Extract the [X, Y] coordinate from the center of the cell holding the provided text.  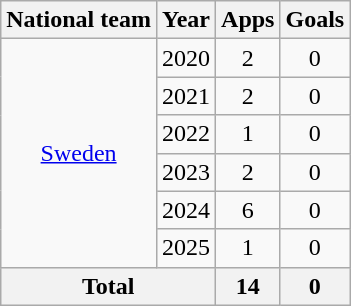
14 [248, 286]
6 [248, 210]
Sweden [79, 153]
2021 [186, 96]
Goals [315, 20]
Year [186, 20]
2020 [186, 58]
Total [108, 286]
2023 [186, 172]
2022 [186, 134]
National team [79, 20]
Apps [248, 20]
2024 [186, 210]
2025 [186, 248]
